Locate the cell with the specified text and output its (x, y) center coordinate. 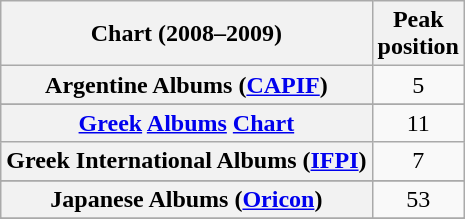
7 (418, 161)
53 (418, 199)
Peakposition (418, 34)
Argentine Albums (CAPIF) (186, 85)
Greek International Albums (IFPI) (186, 161)
Chart (2008–2009) (186, 34)
5 (418, 85)
Japanese Albums (Oricon) (186, 199)
Greek Albums Chart (186, 123)
11 (418, 123)
